Search for the cell housing the specified text and yield its [x, y] center coordinate. 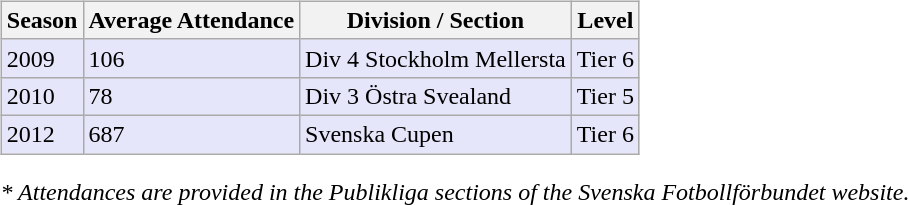
78 [192, 96]
Season [42, 20]
687 [192, 134]
Level [605, 20]
Svenska Cupen [436, 134]
106 [192, 58]
2009 [42, 58]
Division / Section [436, 20]
2010 [42, 96]
Average Attendance [192, 20]
Div 4 Stockholm Mellersta [436, 58]
Tier 5 [605, 96]
Div 3 Östra Svealand [436, 96]
2012 [42, 134]
